Capture the cell that displays the provided text and extract its [X, Y] central coordinate. 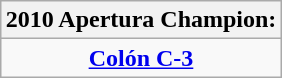
2010 Apertura Champion: [141, 20]
Colón C-3 [141, 58]
